Provide the (x, y) coordinate of the cell's center where the given text is located.  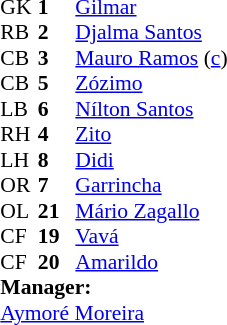
Didi (151, 160)
19 (57, 237)
Nílton Santos (151, 109)
LB (19, 109)
6 (57, 109)
Zito (151, 135)
20 (57, 262)
4 (57, 135)
2 (57, 33)
Amarildo (151, 262)
OL (19, 211)
21 (57, 211)
Vavá (151, 237)
RB (19, 33)
Mauro Ramos (c) (151, 58)
3 (57, 58)
Zózimo (151, 83)
Djalma Santos (151, 33)
Manager: (114, 287)
LH (19, 160)
5 (57, 83)
Garrincha (151, 185)
OR (19, 185)
8 (57, 160)
7 (57, 185)
RH (19, 135)
Mário Zagallo (151, 211)
